From the cell containing the given text, extract its center point as (X, Y) coordinate. 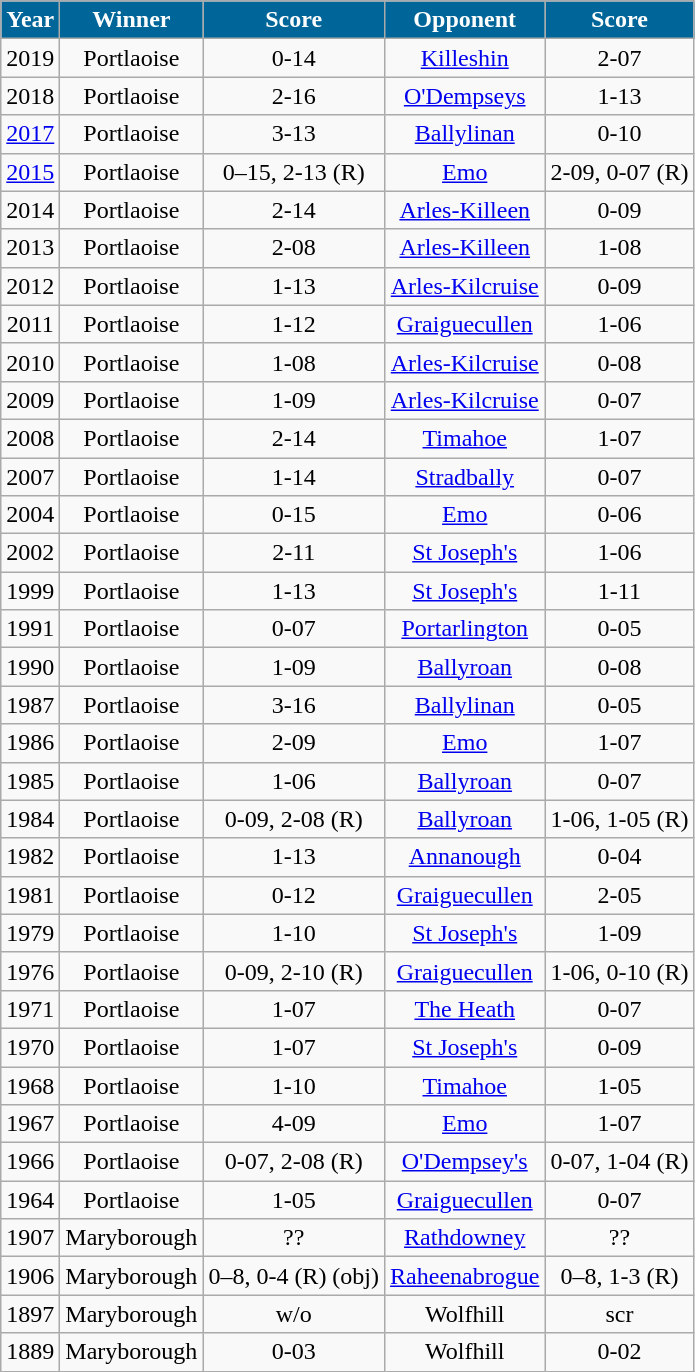
2018 (30, 96)
Stradbally (465, 477)
Raheenabrogue (465, 1276)
1999 (30, 591)
0-07, 1-04 (R) (620, 1162)
2009 (30, 400)
1-06, 1-05 (R) (620, 819)
2017 (30, 134)
1906 (30, 1276)
Rathdowney (465, 1238)
0-04 (620, 857)
2012 (30, 286)
1991 (30, 629)
1-14 (294, 477)
1970 (30, 1047)
0-09, 2-10 (R) (294, 971)
0-06 (620, 515)
1966 (30, 1162)
0-03 (294, 1352)
1971 (30, 1009)
Opponent (465, 20)
The Heath (465, 1009)
1-06, 0-10 (R) (620, 971)
1985 (30, 781)
1-12 (294, 324)
2015 (30, 172)
2-09, 0-07 (R) (620, 172)
scr (620, 1314)
0-07, 2-08 (R) (294, 1162)
1889 (30, 1352)
2007 (30, 477)
2-07 (620, 58)
1990 (30, 667)
4-09 (294, 1124)
3-16 (294, 705)
O'Dempsey's (465, 1162)
1982 (30, 857)
0-09, 2-08 (R) (294, 819)
O'Dempseys (465, 96)
1987 (30, 705)
2004 (30, 515)
1976 (30, 971)
0-10 (620, 134)
1907 (30, 1238)
Winner (132, 20)
2014 (30, 210)
1964 (30, 1200)
0–15, 2-13 (R) (294, 172)
3-13 (294, 134)
Killeshin (465, 58)
2013 (30, 248)
1968 (30, 1085)
w/o (294, 1314)
0-14 (294, 58)
0-02 (620, 1352)
1981 (30, 895)
2002 (30, 553)
0–8, 1-3 (R) (620, 1276)
1979 (30, 933)
2008 (30, 438)
0-15 (294, 515)
2-05 (620, 895)
1986 (30, 743)
1984 (30, 819)
2019 (30, 58)
1-11 (620, 591)
1897 (30, 1314)
2-16 (294, 96)
2010 (30, 362)
0–8, 0-4 (R) (obj) (294, 1276)
0-12 (294, 895)
2011 (30, 324)
Annanough (465, 857)
2-08 (294, 248)
Portarlington (465, 629)
2-09 (294, 743)
2-11 (294, 553)
1967 (30, 1124)
Year (30, 20)
